Search for the cell housing the specified text and yield its [x, y] center coordinate. 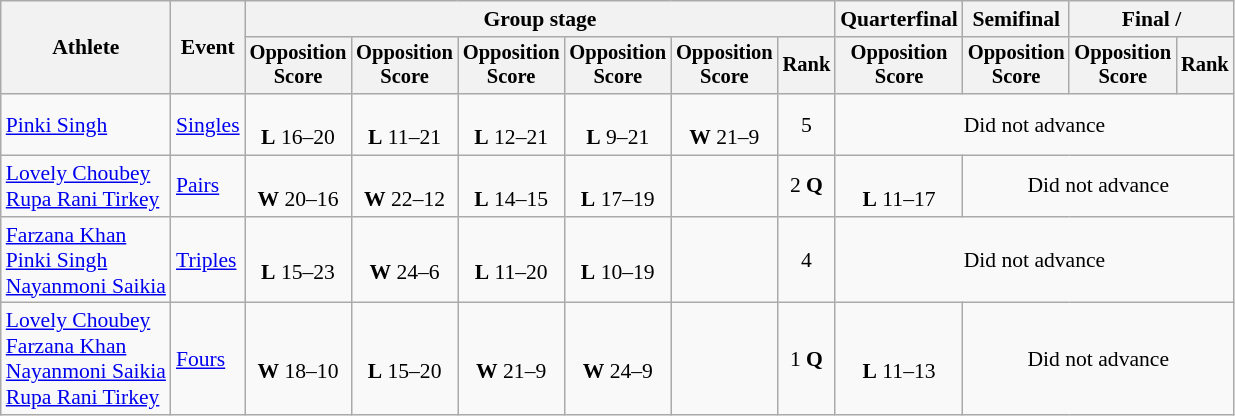
Lovely ChoubeyFarzana KhanNayanmoni SaikiaRupa Rani Tirkey [86, 359]
L 11–13 [899, 359]
W 20–16 [298, 186]
L 15–23 [298, 260]
Pinki Singh [86, 124]
Group stage [540, 19]
L 11–21 [404, 124]
Athlete [86, 48]
W 24–6 [404, 260]
Lovely ChoubeyRupa Rani Tirkey [86, 186]
Farzana KhanPinki SinghNayanmoni Saikia [86, 260]
Semifinal [1016, 19]
L 17–19 [618, 186]
W 18–10 [298, 359]
L 15–20 [404, 359]
Quarterfinal [899, 19]
L 16–20 [298, 124]
L 11–17 [899, 186]
L 10–19 [618, 260]
W 22–12 [404, 186]
L 11–20 [512, 260]
L 14–15 [512, 186]
W 24–9 [618, 359]
Final / [1151, 19]
Event [208, 48]
1 Q [807, 359]
5 [807, 124]
2 Q [807, 186]
L 9–21 [618, 124]
Fours [208, 359]
Triples [208, 260]
4 [807, 260]
L 12–21 [512, 124]
Pairs [208, 186]
Singles [208, 124]
